Return (x, y) of the center of cell containing provided text 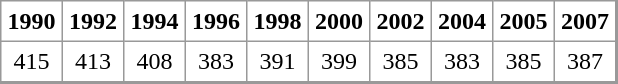
1996 (216, 21)
1994 (155, 21)
413 (93, 62)
1998 (278, 21)
2005 (524, 21)
2000 (339, 21)
2002 (401, 21)
408 (155, 62)
387 (585, 62)
2007 (585, 21)
2004 (462, 21)
1990 (32, 21)
415 (32, 62)
1992 (93, 21)
399 (339, 62)
391 (278, 62)
